Extract the (x, y) coordinate from the center of the cell holding the provided text.  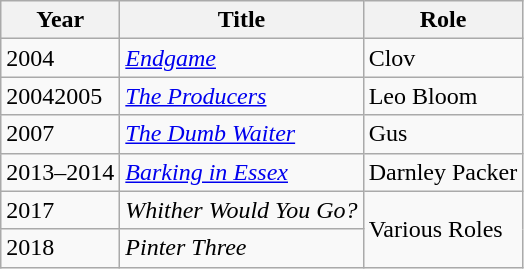
Darnley Packer (443, 172)
Title (242, 20)
2004 (60, 58)
2018 (60, 248)
Gus (443, 134)
Year (60, 20)
2017 (60, 210)
Role (443, 20)
Barking in Essex (242, 172)
2013–2014 (60, 172)
2007 (60, 134)
Whither Would You Go? (242, 210)
20042005 (60, 96)
The Dumb Waiter (242, 134)
Endgame (242, 58)
Various Roles (443, 229)
The Producers (242, 96)
Leo Bloom (443, 96)
Clov (443, 58)
Pinter Three (242, 248)
